Find where the given text appears and provide that cell's center as [X, Y] coordinate. 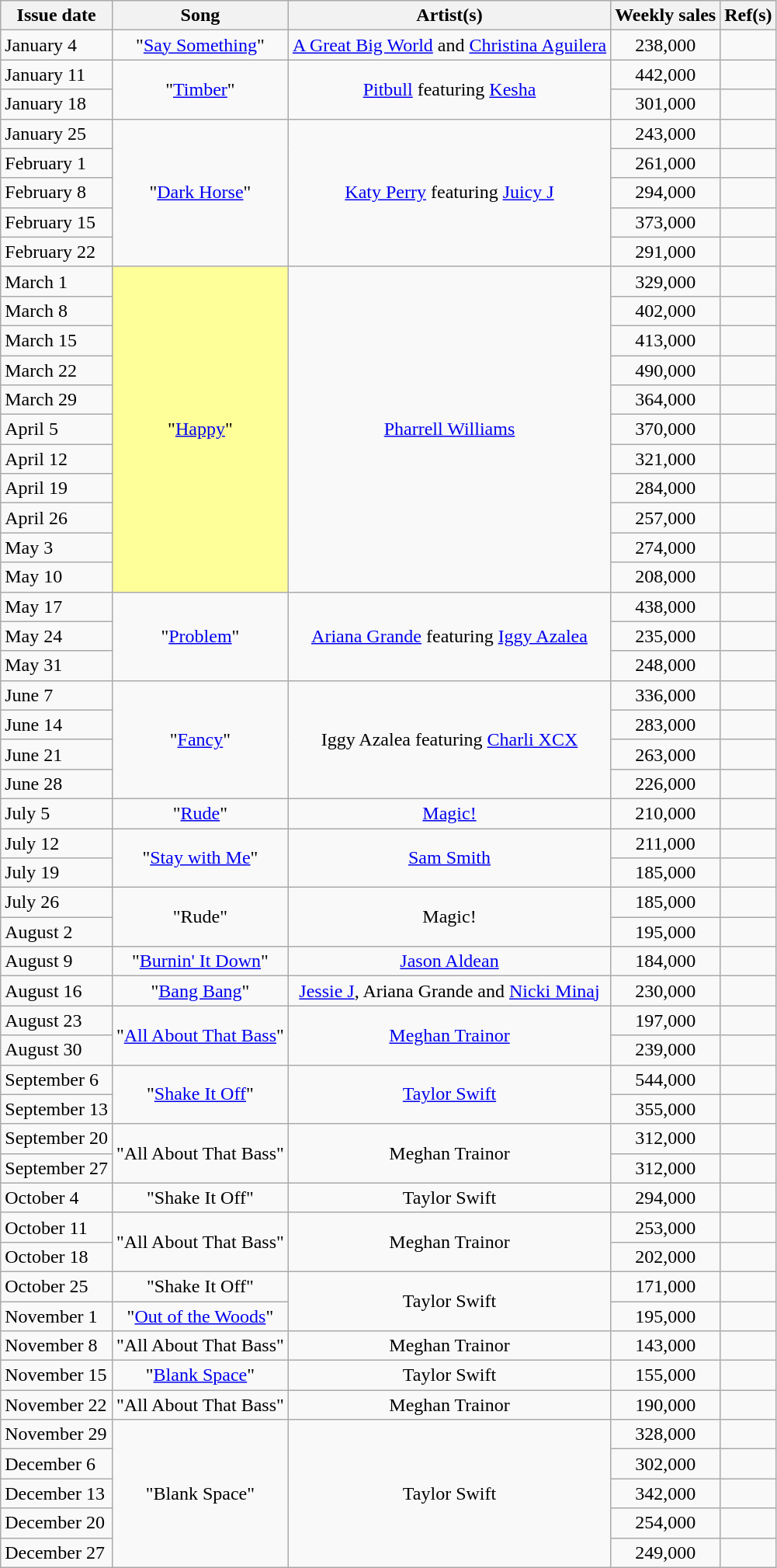
October 25 [57, 1286]
July 12 [57, 843]
October 18 [57, 1257]
February 15 [57, 222]
197,000 [666, 1020]
"Burnin' It Down" [200, 961]
Sam Smith [449, 857]
August 23 [57, 1020]
June 21 [57, 754]
253,000 [666, 1227]
235,000 [666, 636]
336,000 [666, 695]
December 6 [57, 1464]
"Stay with Me" [200, 857]
Pitbull featuring Kesha [449, 89]
Pharrell Williams [449, 429]
Katy Perry featuring Juicy J [449, 193]
"Happy" [200, 429]
January 11 [57, 75]
370,000 [666, 429]
September 20 [57, 1139]
June 28 [57, 784]
"Say Something" [200, 45]
May 31 [57, 666]
328,000 [666, 1434]
July 5 [57, 813]
210,000 [666, 813]
438,000 [666, 607]
August 9 [57, 961]
301,000 [666, 104]
284,000 [666, 488]
December 27 [57, 1552]
239,000 [666, 1050]
March 29 [57, 400]
May 3 [57, 548]
490,000 [666, 370]
238,000 [666, 45]
July 19 [57, 873]
283,000 [666, 725]
June 7 [57, 695]
March 8 [57, 311]
190,000 [666, 1405]
Issue date [57, 16]
A Great Big World and Christina Aguilera [449, 45]
December 13 [57, 1493]
Ariana Grande featuring Iggy Azalea [449, 636]
355,000 [666, 1109]
143,000 [666, 1346]
402,000 [666, 311]
August 30 [57, 1050]
May 10 [57, 577]
249,000 [666, 1552]
Weekly sales [666, 16]
155,000 [666, 1375]
364,000 [666, 400]
October 11 [57, 1227]
171,000 [666, 1286]
Ref(s) [748, 16]
April 26 [57, 518]
"Timber" [200, 89]
243,000 [666, 134]
544,000 [666, 1080]
230,000 [666, 991]
November 8 [57, 1346]
342,000 [666, 1493]
Song [200, 16]
January 18 [57, 104]
373,000 [666, 222]
211,000 [666, 843]
Jason Aldean [449, 961]
September 6 [57, 1080]
442,000 [666, 75]
November 1 [57, 1316]
June 14 [57, 725]
November 22 [57, 1405]
"Out of the Woods" [200, 1316]
248,000 [666, 666]
"Problem" [200, 636]
257,000 [666, 518]
March 15 [57, 340]
226,000 [666, 784]
July 26 [57, 902]
329,000 [666, 281]
November 29 [57, 1434]
254,000 [666, 1523]
Artist(s) [449, 16]
302,000 [666, 1464]
202,000 [666, 1257]
413,000 [666, 340]
April 5 [57, 429]
321,000 [666, 459]
263,000 [666, 754]
August 2 [57, 932]
February 1 [57, 163]
September 27 [57, 1168]
261,000 [666, 163]
184,000 [666, 961]
November 15 [57, 1375]
"Fancy" [200, 739]
December 20 [57, 1523]
January 4 [57, 45]
274,000 [666, 548]
August 16 [57, 991]
March 1 [57, 281]
Jessie J, Ariana Grande and Nicki Minaj [449, 991]
"Dark Horse" [200, 193]
Iggy Azalea featuring Charli XCX [449, 739]
May 24 [57, 636]
February 22 [57, 252]
March 22 [57, 370]
September 13 [57, 1109]
April 19 [57, 488]
February 8 [57, 193]
January 25 [57, 134]
May 17 [57, 607]
291,000 [666, 252]
"Bang Bang" [200, 991]
April 12 [57, 459]
208,000 [666, 577]
October 4 [57, 1198]
